Find where the given text appears and provide that cell's center as (X, Y) coordinate. 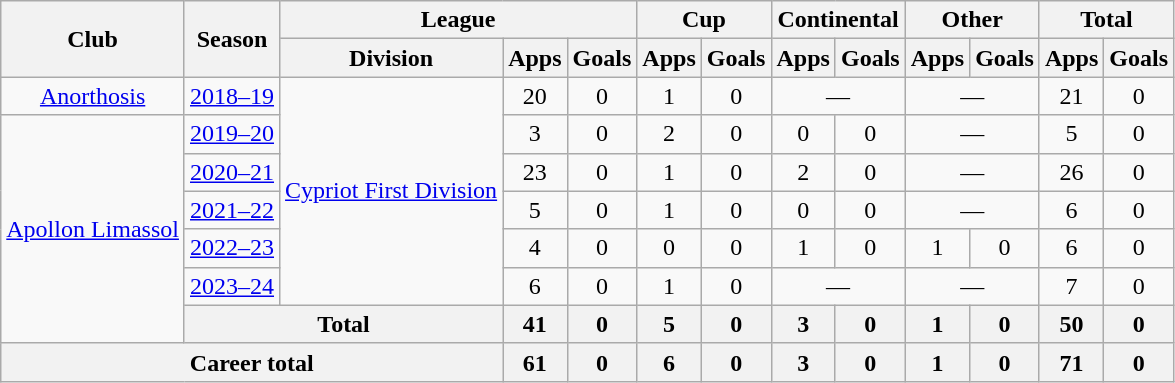
Cypriot First Division (392, 191)
2018–19 (232, 96)
61 (535, 362)
21 (1071, 96)
2021–22 (232, 210)
71 (1071, 362)
Anorthosis (93, 96)
41 (535, 324)
50 (1071, 324)
2020–21 (232, 172)
20 (535, 96)
7 (1071, 286)
23 (535, 172)
Apollon Limassol (93, 229)
Season (232, 39)
Continental (838, 20)
Cup (704, 20)
26 (1071, 172)
4 (535, 248)
2023–24 (232, 286)
Club (93, 39)
2019–20 (232, 134)
Other (972, 20)
League (458, 20)
2022–23 (232, 248)
Division (392, 58)
Career total (252, 362)
